From the cell containing the given text, extract its center point as (X, Y) coordinate. 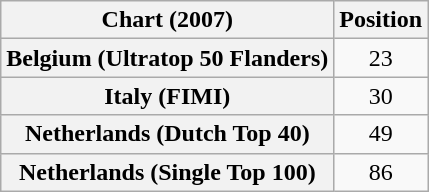
Belgium (Ultratop 50 Flanders) (168, 58)
23 (381, 58)
Netherlands (Single Top 100) (168, 172)
86 (381, 172)
49 (381, 134)
Position (381, 20)
Italy (FIMI) (168, 96)
30 (381, 96)
Chart (2007) (168, 20)
Netherlands (Dutch Top 40) (168, 134)
